For the text-containing cell, return its midpoint in (x, y) coordinate format. 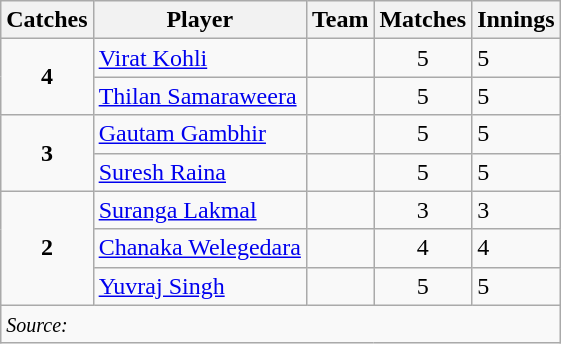
Suresh Raina (200, 172)
Virat Kohli (200, 58)
Innings (516, 20)
Source: (280, 324)
Suranga Lakmal (200, 210)
Player (200, 20)
Yuvraj Singh (200, 286)
Thilan Samaraweera (200, 96)
Chanaka Welegedara (200, 248)
Team (340, 20)
Catches (47, 20)
2 (47, 248)
Matches (423, 20)
Gautam Gambhir (200, 134)
